Find where the given text appears and provide that cell's center as (x, y) coordinate. 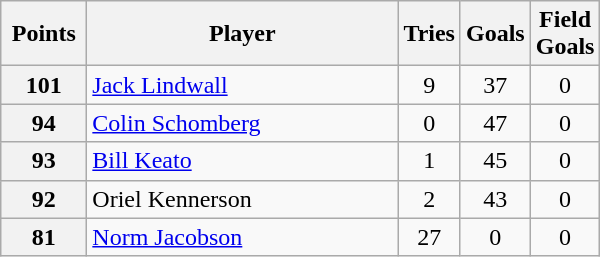
92 (44, 199)
Norm Jacobson (242, 237)
9 (430, 85)
Oriel Kennerson (242, 199)
101 (44, 85)
1 (430, 161)
Field Goals (565, 34)
Player (242, 34)
81 (44, 237)
47 (495, 123)
37 (495, 85)
27 (430, 237)
45 (495, 161)
43 (495, 199)
Jack Lindwall (242, 85)
93 (44, 161)
Bill Keato (242, 161)
94 (44, 123)
Colin Schomberg (242, 123)
Points (44, 34)
Tries (430, 34)
2 (430, 199)
Goals (495, 34)
